Identify which cell holds the provided text, then report its (X, Y) central coordinate. 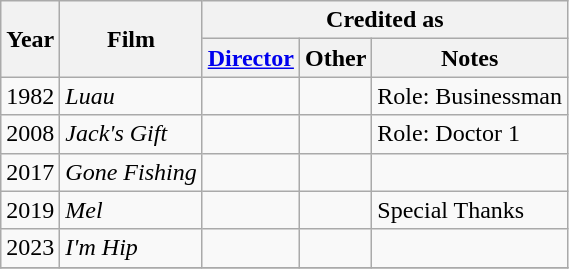
Year (30, 39)
1982 (30, 96)
2017 (30, 172)
Other (335, 58)
Film (131, 39)
Mel (131, 210)
Luau (131, 96)
Special Thanks (470, 210)
Notes (470, 58)
Gone Fishing (131, 172)
Role: Doctor 1 (470, 134)
2023 (30, 248)
Credited as (384, 20)
Director (250, 58)
2019 (30, 210)
Jack's Gift (131, 134)
Role: Businessman (470, 96)
I'm Hip (131, 248)
2008 (30, 134)
